Provide the [x, y] coordinate of the cell's center where the given text is located.  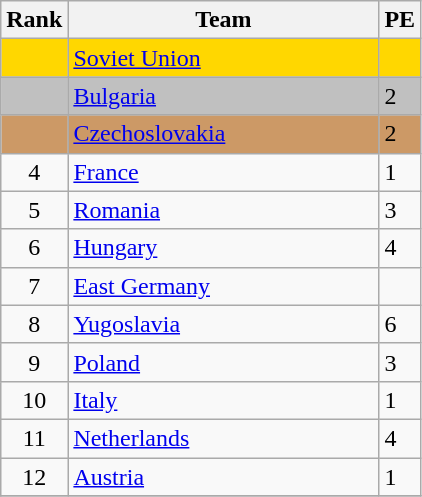
Rank [34, 20]
PE [400, 20]
12 [34, 477]
Bulgaria [224, 96]
Soviet Union [224, 58]
5 [34, 210]
Austria [224, 477]
France [224, 172]
7 [34, 286]
11 [34, 438]
Hungary [224, 248]
Czechoslovakia [224, 134]
8 [34, 324]
Italy [224, 400]
Netherlands [224, 438]
10 [34, 400]
Team [224, 20]
Romania [224, 210]
Yugoslavia [224, 324]
9 [34, 362]
East Germany [224, 286]
Poland [224, 362]
